Scan for the cell matching the given text and deliver its (x, y) coordinate at center. 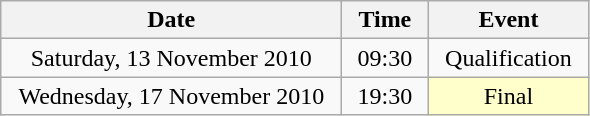
19:30 (385, 96)
Event (508, 20)
09:30 (385, 58)
Wednesday, 17 November 2010 (172, 96)
Final (508, 96)
Qualification (508, 58)
Date (172, 20)
Saturday, 13 November 2010 (172, 58)
Time (385, 20)
